Determine the (x, y) coordinate at the center of the cell enclosing the given text.  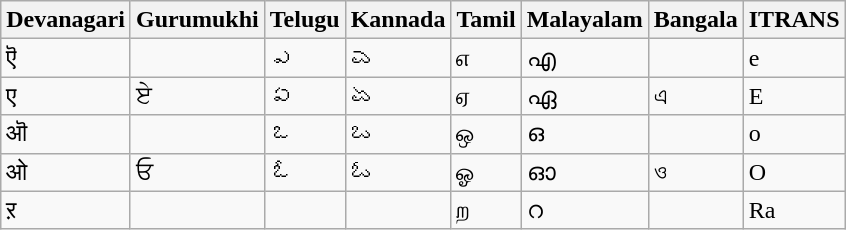
Malayalam (584, 20)
ऎ (66, 58)
ஒ (486, 134)
এ (696, 96)
எ (486, 58)
ए (66, 96)
ಏ (398, 96)
ഓ (584, 172)
ഏ (584, 96)
ITRANS (794, 20)
Ra (794, 210)
ಎ (398, 58)
ഒ (584, 134)
Kannada (398, 20)
ఏ (304, 96)
Devanagari (66, 20)
Gurumukhi (197, 20)
e (794, 58)
ऱ (66, 210)
Tamil (486, 20)
ओ (66, 172)
റ (584, 210)
ற (486, 210)
ఎ (304, 58)
O (794, 172)
Telugu (304, 20)
ऒ (66, 134)
ஓ (486, 172)
ఒ (304, 134)
ਏ (197, 96)
o (794, 134)
ஏ (486, 96)
Bangala (696, 20)
ಒ (398, 134)
E (794, 96)
എ (584, 58)
ਓ (197, 172)
ఓ (304, 172)
ও (696, 172)
ಓ (398, 172)
